Extract the [X, Y] coordinate from the center of the cell holding the provided text.  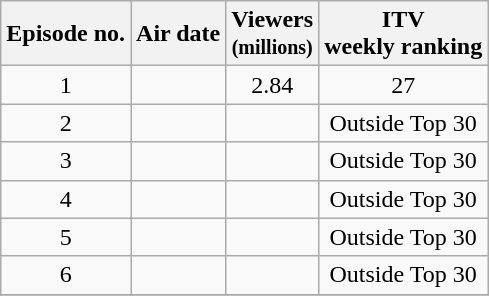
ITVweekly ranking [404, 34]
Air date [178, 34]
4 [66, 199]
5 [66, 237]
3 [66, 161]
1 [66, 85]
2 [66, 123]
Viewers(millions) [272, 34]
Episode no. [66, 34]
2.84 [272, 85]
27 [404, 85]
6 [66, 275]
